Capture the cell that displays the provided text and extract its (x, y) central coordinate. 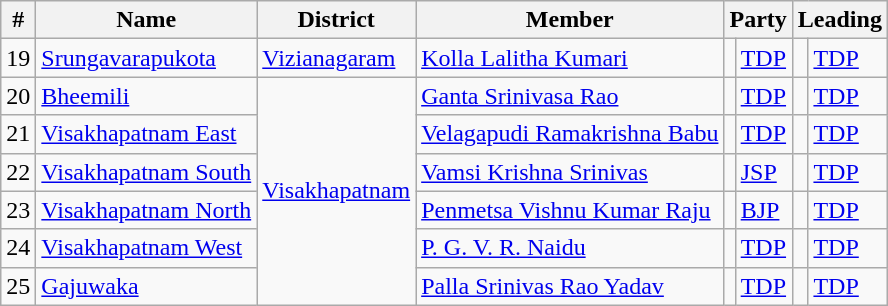
Name (146, 20)
19 (18, 58)
20 (18, 96)
21 (18, 134)
Visakhapatnam North (146, 210)
Vamsi Krishna Srinivas (570, 172)
Member (570, 20)
Velagapudi Ramakrishna Babu (570, 134)
BJP (764, 210)
Kolla Lalitha Kumari (570, 58)
Gajuwaka (146, 286)
Visakhapatnam East (146, 134)
22 (18, 172)
JSP (764, 172)
District (336, 20)
# (18, 20)
Party (758, 20)
24 (18, 248)
Srungavarapukota (146, 58)
Visakhapatnam West (146, 248)
Visakhapatnam South (146, 172)
23 (18, 210)
25 (18, 286)
Visakhapatnam (336, 191)
Leading (840, 20)
Palla Srinivas Rao Yadav (570, 286)
Penmetsa Vishnu Kumar Raju (570, 210)
Vizianagaram (336, 58)
Ganta Srinivasa Rao (570, 96)
Bheemili (146, 96)
P. G. V. R. Naidu (570, 248)
